Return (X, Y) of the center of cell containing provided text 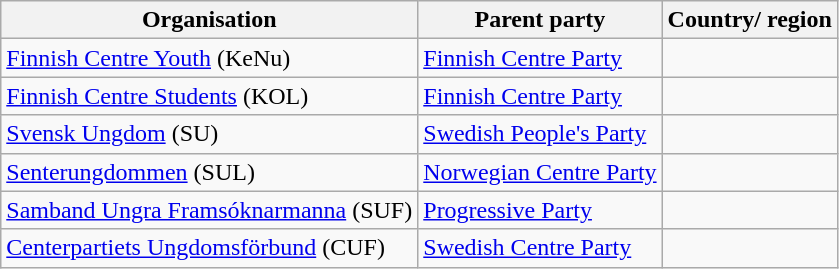
Country/ region (750, 20)
Finnish Centre Students (KOL) (210, 96)
Swedish Centre Party (540, 248)
Senterungdommen (SUL) (210, 172)
Centerpartiets Ungdomsförbund (CUF) (210, 248)
Parent party (540, 20)
Organisation (210, 20)
Swedish People's Party (540, 134)
Samband Ungra Framsóknarmanna (SUF) (210, 210)
Finnish Centre Youth (KeNu) (210, 58)
Svensk Ungdom (SU) (210, 134)
Norwegian Centre Party (540, 172)
Progressive Party (540, 210)
